Capture the cell that displays the provided text and extract its (x, y) central coordinate. 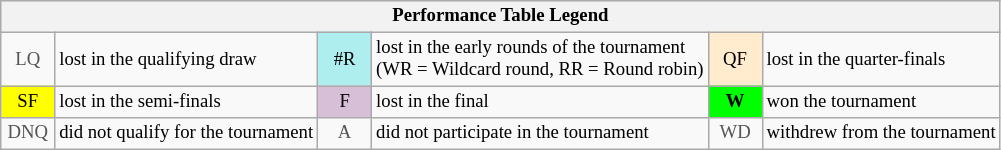
LQ (28, 60)
lost in the semi-finals (186, 102)
W (735, 102)
lost in the qualifying draw (186, 60)
Performance Table Legend (500, 16)
withdrew from the tournament (881, 134)
DNQ (28, 134)
A (345, 134)
SF (28, 102)
WD (735, 134)
lost in the final (540, 102)
did not qualify for the tournament (186, 134)
did not participate in the tournament (540, 134)
won the tournament (881, 102)
F (345, 102)
lost in the early rounds of the tournament(WR = Wildcard round, RR = Round robin) (540, 60)
#R (345, 60)
lost in the quarter-finals (881, 60)
QF (735, 60)
